From the cell containing the given text, extract its center point as [x, y] coordinate. 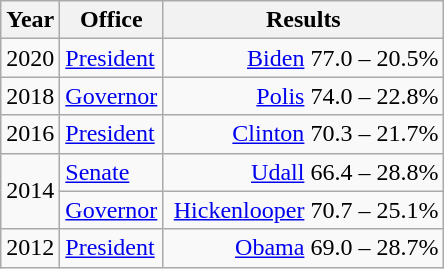
2014 [30, 191]
Year [30, 20]
Obama 69.0 – 28.7% [304, 248]
Clinton 70.3 – 21.7% [304, 134]
Hickenlooper 70.7 – 25.1% [304, 210]
Biden 77.0 – 20.5% [304, 58]
Udall 66.4 – 28.8% [304, 172]
Results [304, 20]
2018 [30, 96]
2012 [30, 248]
Polis 74.0 – 22.8% [304, 96]
2020 [30, 58]
Office [112, 20]
2016 [30, 134]
Senate [112, 172]
